Return [X, Y] of the center of cell containing provided text 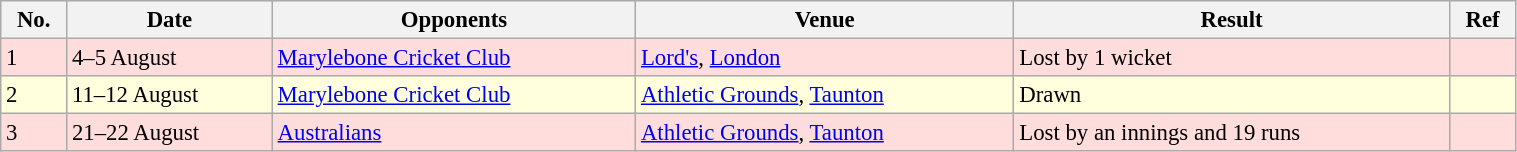
11–12 August [170, 95]
4–5 August [170, 58]
No. [34, 20]
21–22 August [170, 133]
Venue [825, 20]
Opponents [454, 20]
1 [34, 58]
Result [1232, 20]
Lost by 1 wicket [1232, 58]
Lost by an innings and 19 runs [1232, 133]
Drawn [1232, 95]
3 [34, 133]
Ref [1482, 20]
Lord's, London [825, 58]
2 [34, 95]
Australians [454, 133]
Date [170, 20]
